From the cell containing the given text, extract its center point as (x, y) coordinate. 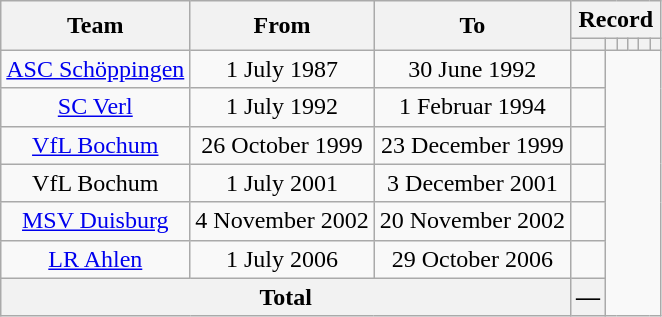
30 June 1992 (472, 69)
1 July 2006 (282, 259)
20 November 2002 (472, 221)
1 July 1992 (282, 107)
From (282, 26)
— (588, 297)
3 December 2001 (472, 183)
23 December 1999 (472, 145)
4 November 2002 (282, 221)
Total (286, 297)
MSV Duisburg (96, 221)
1 Februar 1994 (472, 107)
To (472, 26)
26 October 1999 (282, 145)
1 July 2001 (282, 183)
ASC Schöppingen (96, 69)
1 July 1987 (282, 69)
LR Ahlen (96, 259)
29 October 2006 (472, 259)
SC Verl (96, 107)
Record (616, 20)
Team (96, 26)
